Identify which cell holds the provided text, then report its (x, y) central coordinate. 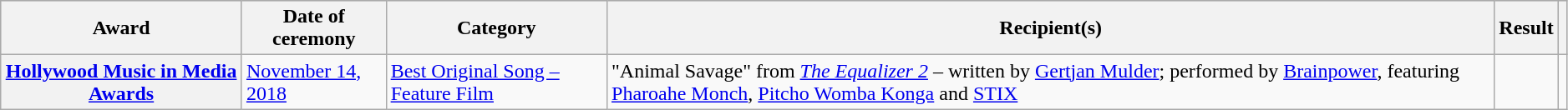
Result (1526, 28)
Recipient(s) (1051, 28)
"Animal Savage" from The Equalizer 2 – written by Gertjan Mulder; performed by Brainpower, featuring Pharoahe Monch, Pitcho Womba Konga and STIX (1051, 82)
Best Original Song – Feature Film (496, 82)
Category (496, 28)
November 14, 2018 (314, 82)
Date of ceremony (314, 28)
Hollywood Music in Media Awards (122, 82)
Award (122, 28)
